Return the (x, y) coordinate for the center point of the cell that contains the specified text.  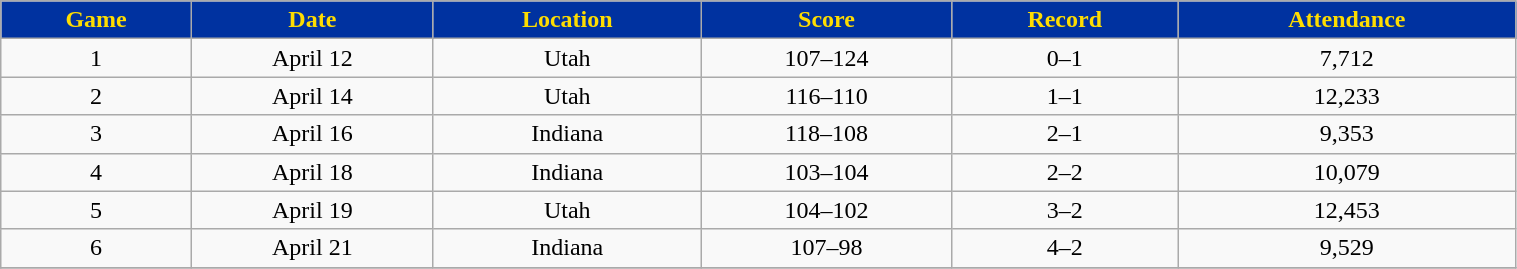
12,233 (1347, 96)
12,453 (1347, 210)
Location (567, 20)
103–104 (826, 172)
4–2 (1065, 248)
4 (96, 172)
9,353 (1347, 134)
5 (96, 210)
April 12 (312, 58)
2–1 (1065, 134)
3–2 (1065, 210)
Attendance (1347, 20)
April 19 (312, 210)
118–108 (826, 134)
April 21 (312, 248)
April 14 (312, 96)
107–124 (826, 58)
0–1 (1065, 58)
April 18 (312, 172)
Score (826, 20)
1 (96, 58)
107–98 (826, 248)
Record (1065, 20)
April 16 (312, 134)
Date (312, 20)
7,712 (1347, 58)
10,079 (1347, 172)
3 (96, 134)
104–102 (826, 210)
9,529 (1347, 248)
6 (96, 248)
2–2 (1065, 172)
2 (96, 96)
1–1 (1065, 96)
Game (96, 20)
116–110 (826, 96)
